Identify which cell holds the provided text, then report its [x, y] central coordinate. 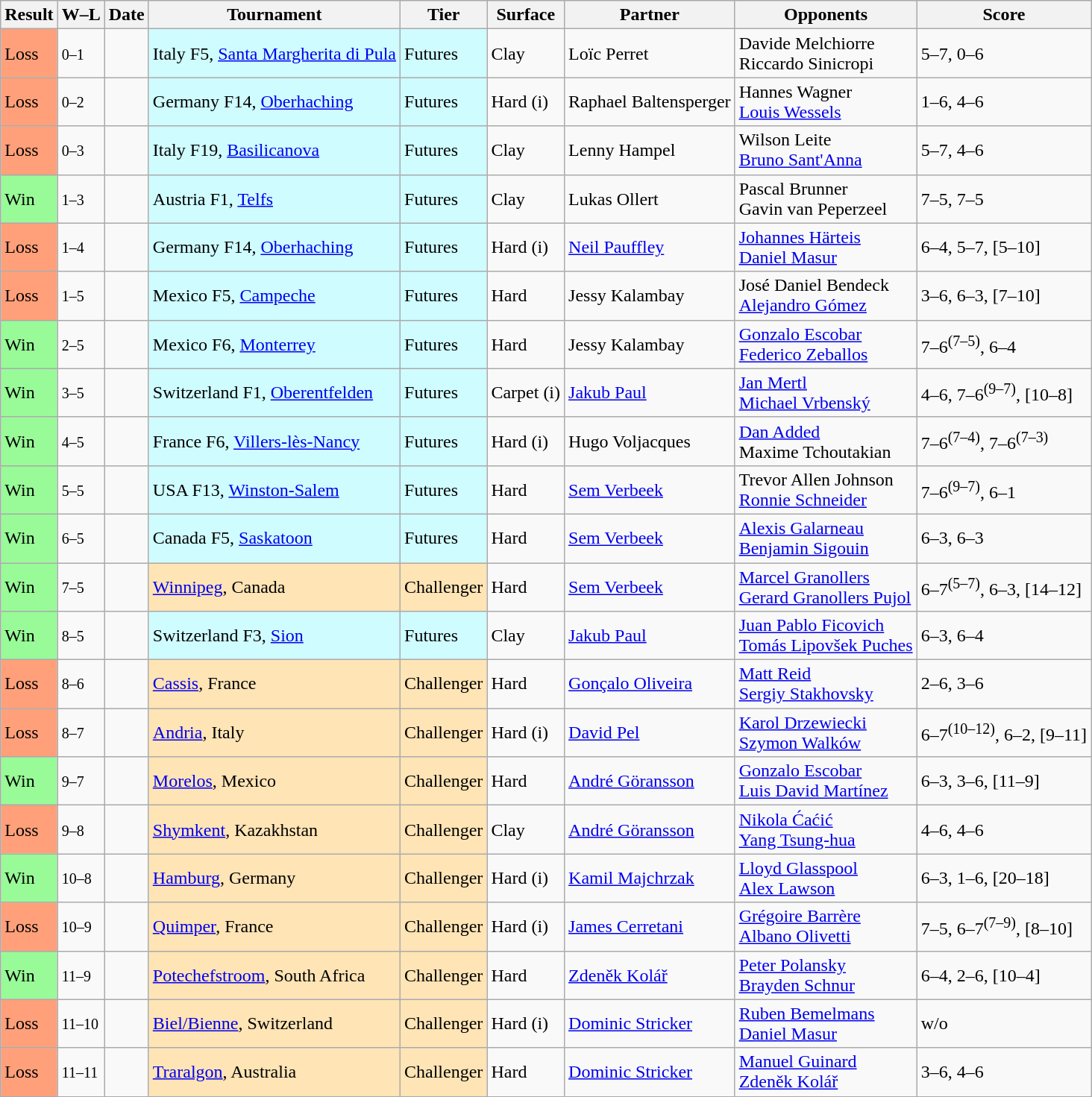
Dan Added Maxime Tchoutakian [826, 441]
3–6, 4–6 [1004, 1072]
2–5 [81, 345]
6–3, 3–6, [11–9] [1004, 782]
Zdeněk Kolář [650, 975]
1–4 [81, 248]
4–6, 7–6(9–7), [10–8] [1004, 392]
Loïc Perret [650, 54]
Italy F19, Basilicanova [274, 151]
Carpet (i) [526, 392]
Date [127, 15]
6–4, 2–6, [10–4] [1004, 975]
Matt Reid Sergiy Stakhovsky [826, 685]
6–4, 5–7, [5–10] [1004, 248]
Austria F1, Telfs [274, 198]
Lukas Ollert [650, 198]
Traralgon, Australia [274, 1072]
Surface [526, 15]
Johannes Härteis Daniel Masur [826, 248]
7–6(7–5), 6–4 [1004, 345]
6–3, 6–3 [1004, 538]
5–7, 4–6 [1004, 151]
Ruben Bemelmans Daniel Masur [826, 1023]
1–6, 4–6 [1004, 101]
Partner [650, 15]
5–7, 0–6 [1004, 54]
Alexis Galarneau Benjamin Sigouin [826, 538]
Neil Pauffley [650, 248]
USA F13, Winston-Salem [274, 489]
Marcel Granollers Gerard Granollers Pujol [826, 586]
11–10 [81, 1023]
6–3, 6–4 [1004, 635]
Shymkent, Kazakhstan [274, 829]
Tier [444, 15]
James Cerretani [650, 926]
7–5 [81, 586]
6–5 [81, 538]
Jan Mertl Michael Vrbenský [826, 392]
Hamburg, Germany [274, 878]
Switzerland F1, Oberentfelden [274, 392]
3–6, 6–3, [7–10] [1004, 295]
Gonzalo Escobar Luis David Martínez [826, 782]
Andria, Italy [274, 732]
0–1 [81, 54]
Raphael Baltensperger [650, 101]
Lloyd Glasspool Alex Lawson [826, 878]
9–7 [81, 782]
Davide Melchiorre Riccardo Sinicropi [826, 54]
7–6(7–4), 7–6(7–3) [1004, 441]
Potechefstroom, South Africa [274, 975]
Nikola Ćaćić Yang Tsung-hua [826, 829]
1–3 [81, 198]
Karol Drzewiecki Szymon Walków [826, 732]
W–L [81, 15]
Canada F5, Saskatoon [274, 538]
Mexico F6, Monterrey [274, 345]
Juan Pablo Ficovich Tomás Lipovšek Puches [826, 635]
8–5 [81, 635]
11–11 [81, 1072]
9–8 [81, 829]
Peter Polansky Brayden Schnur [826, 975]
Hugo Voljacques [650, 441]
Gonçalo Oliveira [650, 685]
Biel/Bienne, Switzerland [274, 1023]
José Daniel Bendeck Alejandro Gómez [826, 295]
6–7(10–12), 6–2, [9–11] [1004, 732]
Lenny Hampel [650, 151]
Manuel Guinard Zdeněk Kolář [826, 1072]
Grégoire Barrère Albano Olivetti [826, 926]
France F6, Villers-lès-Nancy [274, 441]
Morelos, Mexico [274, 782]
Hannes Wagner Louis Wessels [826, 101]
7–5, 6–7(7–9), [8–10] [1004, 926]
Quimper, France [274, 926]
8–7 [81, 732]
5–5 [81, 489]
Cassis, France [274, 685]
Score [1004, 15]
6–3, 1–6, [20–18] [1004, 878]
Opponents [826, 15]
7–6(9–7), 6–1 [1004, 489]
7–5, 7–5 [1004, 198]
Tournament [274, 15]
Kamil Majchrzak [650, 878]
w/o [1004, 1023]
6–7(5–7), 6–3, [14–12] [1004, 586]
Result [29, 15]
Gonzalo Escobar Federico Zeballos [826, 345]
4–5 [81, 441]
0–2 [81, 101]
Wilson Leite Bruno Sant'Anna [826, 151]
10–8 [81, 878]
Switzerland F3, Sion [274, 635]
3–5 [81, 392]
0–3 [81, 151]
Pascal Brunner Gavin van Peperzeel [826, 198]
2–6, 3–6 [1004, 685]
4–6, 4–6 [1004, 829]
8–6 [81, 685]
1–5 [81, 295]
Mexico F5, Campeche [274, 295]
11–9 [81, 975]
Winnipeg, Canada [274, 586]
Trevor Allen Johnson Ronnie Schneider [826, 489]
10–9 [81, 926]
David Pel [650, 732]
Italy F5, Santa Margherita di Pula [274, 54]
